From the cell containing the given text, extract its center point as (x, y) coordinate. 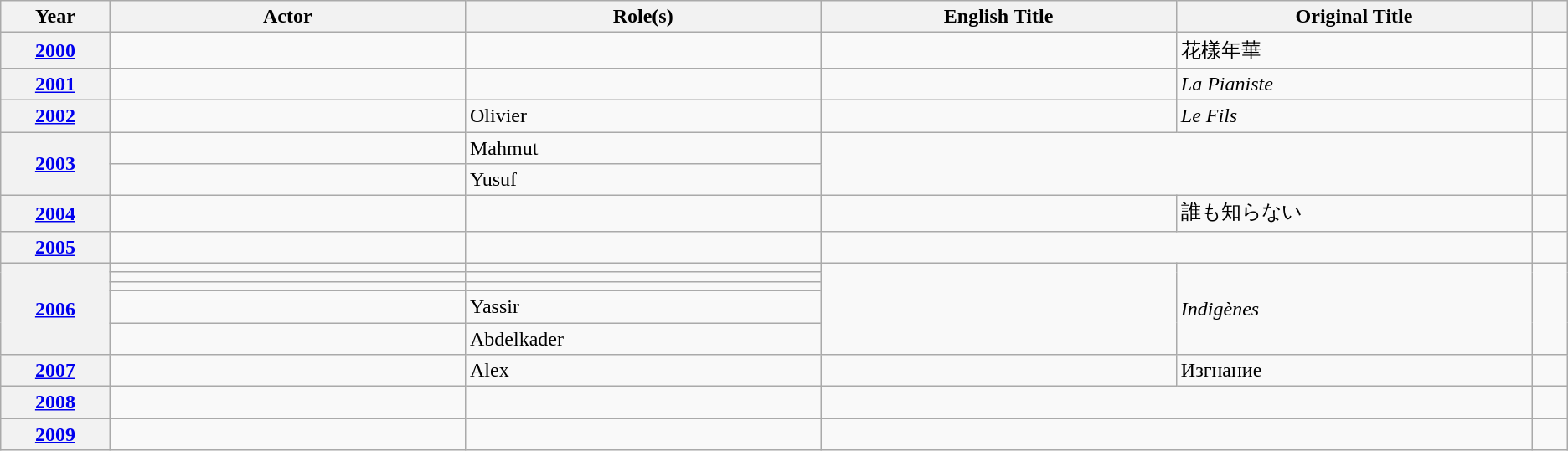
Alex (642, 371)
La Pianiste (1354, 84)
2000 (55, 50)
2008 (55, 402)
Year (55, 17)
Yassir (642, 306)
Actor (287, 17)
2001 (55, 84)
Abdelkader (642, 339)
2006 (55, 308)
2002 (55, 115)
Le Fils (1354, 115)
Olivier (642, 115)
Изгнание (1354, 371)
Indigènes (1354, 308)
English Title (998, 17)
2004 (55, 214)
2007 (55, 371)
2005 (55, 247)
Mahmut (642, 148)
花樣年華 (1354, 50)
Yusuf (642, 180)
誰も知らない (1354, 214)
Role(s) (642, 17)
2009 (55, 434)
2003 (55, 164)
Original Title (1354, 17)
